From the cell containing the given text, extract its center point as [x, y] coordinate. 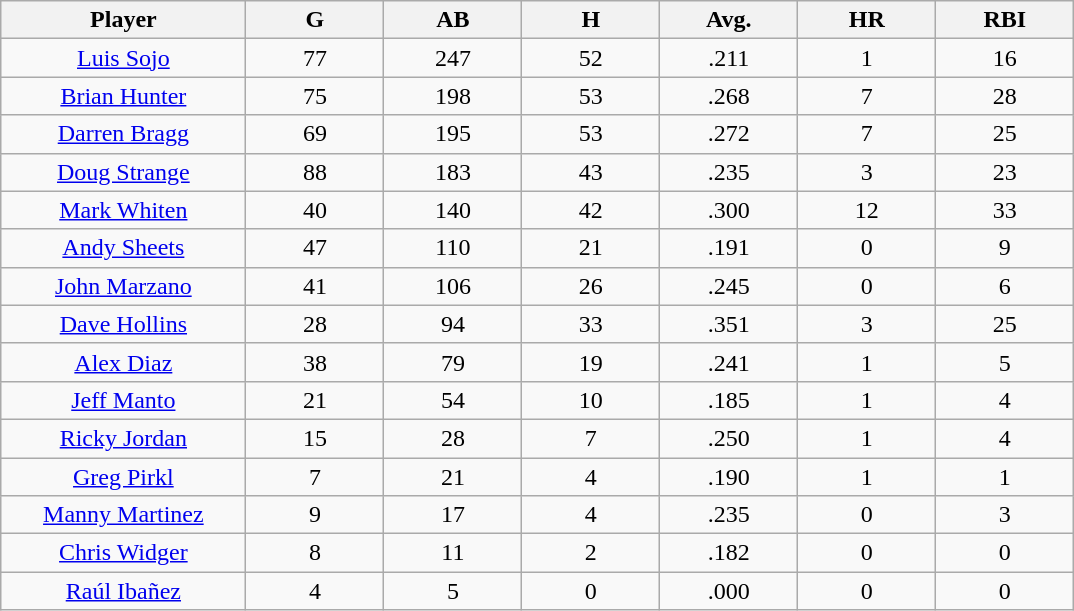
.245 [729, 286]
26 [591, 286]
10 [591, 400]
198 [453, 96]
52 [591, 58]
Greg Pirkl [124, 477]
John Marzano [124, 286]
RBI [1005, 20]
Mark Whiten [124, 210]
195 [453, 134]
15 [315, 438]
88 [315, 172]
.241 [729, 362]
.272 [729, 134]
.191 [729, 248]
Player [124, 20]
Dave Hollins [124, 324]
Darren Bragg [124, 134]
12 [867, 210]
54 [453, 400]
6 [1005, 286]
.351 [729, 324]
19 [591, 362]
G [315, 20]
Avg. [729, 20]
23 [1005, 172]
38 [315, 362]
.300 [729, 210]
Luis Sojo [124, 58]
79 [453, 362]
.211 [729, 58]
183 [453, 172]
H [591, 20]
.000 [729, 591]
HR [867, 20]
8 [315, 553]
Raúl Ibañez [124, 591]
43 [591, 172]
2 [591, 553]
94 [453, 324]
Doug Strange [124, 172]
40 [315, 210]
Jeff Manto [124, 400]
77 [315, 58]
Manny Martinez [124, 515]
42 [591, 210]
Ricky Jordan [124, 438]
16 [1005, 58]
140 [453, 210]
75 [315, 96]
Brian Hunter [124, 96]
11 [453, 553]
.268 [729, 96]
106 [453, 286]
Chris Widger [124, 553]
17 [453, 515]
110 [453, 248]
69 [315, 134]
41 [315, 286]
Alex Diaz [124, 362]
.190 [729, 477]
AB [453, 20]
.250 [729, 438]
247 [453, 58]
.185 [729, 400]
.182 [729, 553]
Andy Sheets [124, 248]
47 [315, 248]
